Scan for the cell matching the given text and deliver its [X, Y] coordinate at center. 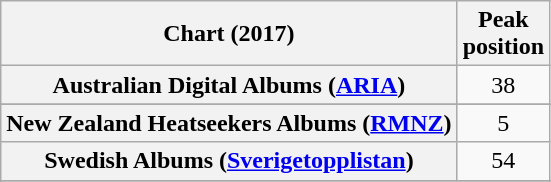
Australian Digital Albums (ARIA) [229, 85]
54 [503, 161]
New Zealand Heatseekers Albums (RMNZ) [229, 123]
38 [503, 85]
Chart (2017) [229, 34]
Peak position [503, 34]
Swedish Albums (Sverigetopplistan) [229, 161]
5 [503, 123]
